For the text-containing cell, return its midpoint in [X, Y] coordinate format. 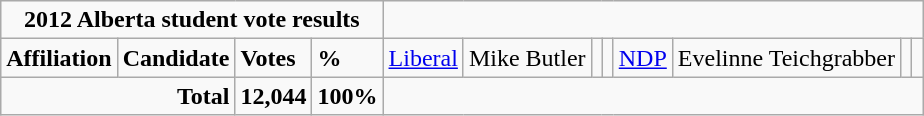
Affiliation [59, 58]
Liberal [423, 58]
100% [348, 96]
Total [118, 96]
Votes [274, 58]
% [348, 58]
NDP [642, 58]
Candidate [176, 58]
12,044 [274, 96]
Mike Butler [527, 58]
Evelinne Teichgrabber [786, 58]
2012 Alberta student vote results [192, 20]
